Return the (X, Y) coordinate for the center point of the cell that contains the specified text.  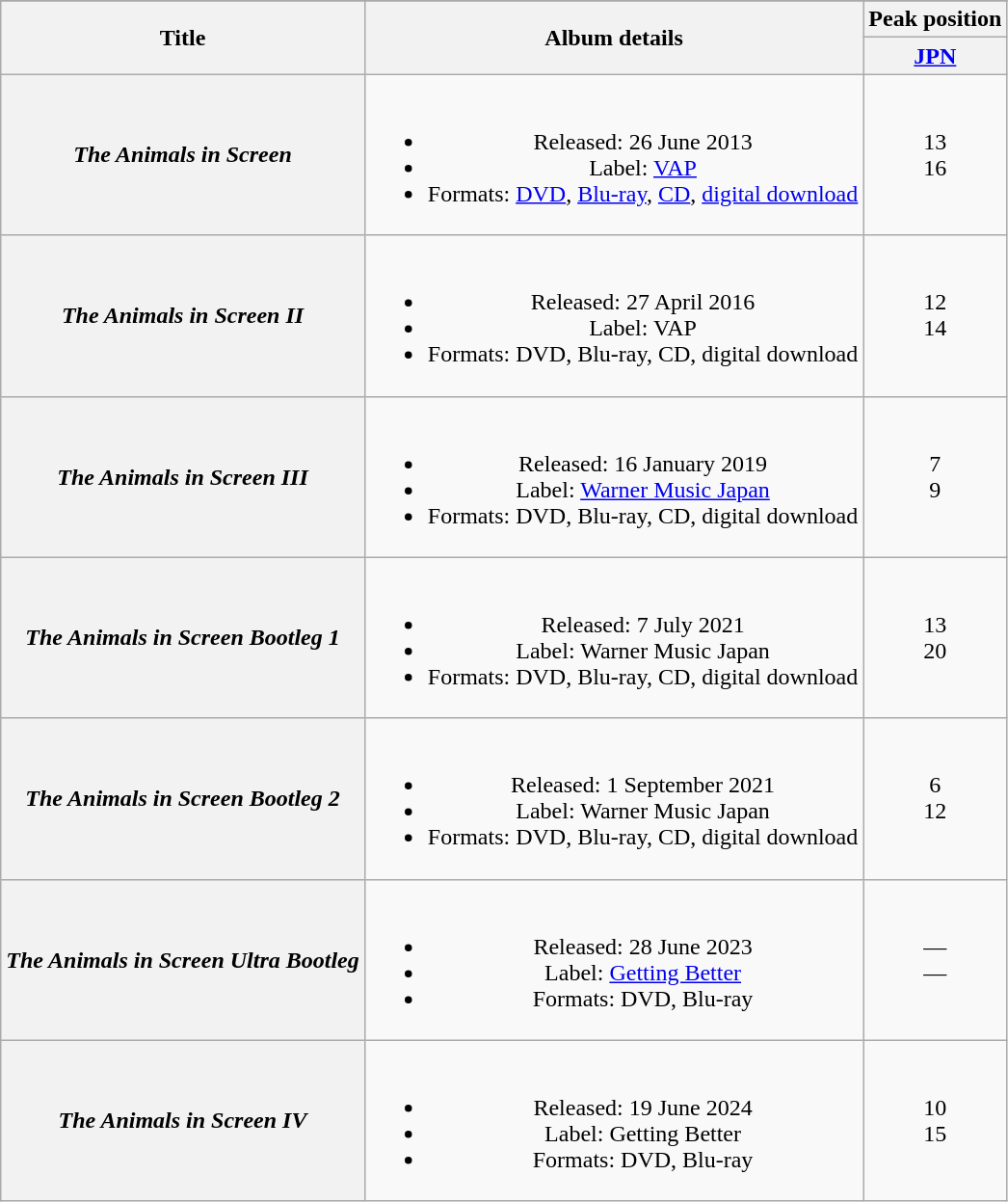
The Animals in Screen Bootleg 2 (183, 798)
The Animals in Screen IV (183, 1120)
The Animals in Screen Bootleg 1 (183, 638)
JPN (935, 56)
10 15 (935, 1120)
Album details (614, 38)
Title (183, 38)
— — (935, 960)
Released: 1 September 2021Label: Warner Music JapanFormats: DVD, Blu-ray, CD, digital download (614, 798)
Released: 19 June 2024Label: Getting BetterFormats: DVD, Blu-ray (614, 1120)
The Animals in Screen (183, 154)
12 14 (935, 316)
The Animals in Screen II (183, 316)
Released: 27 April 2016Label: VAPFormats: DVD, Blu-ray, CD, digital download (614, 316)
Released: 7 July 2021Label: Warner Music JapanFormats: DVD, Blu-ray, CD, digital download (614, 638)
Released: 26 June 2013Label: VAPFormats: DVD, Blu-ray, CD, digital download (614, 154)
13 20 (935, 638)
6 12 (935, 798)
The Animals in Screen Ultra Bootleg (183, 960)
Released: 28 June 2023Label: Getting BetterFormats: DVD, Blu-ray (614, 960)
13 16 (935, 154)
7 9 (935, 476)
Peak position (935, 19)
The Animals in Screen III (183, 476)
Released: 16 January 2019Label: Warner Music JapanFormats: DVD, Blu-ray, CD, digital download (614, 476)
